Return [X, Y] of the center of cell containing provided text 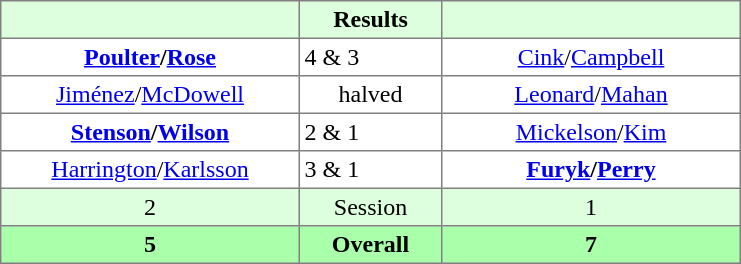
Cink/Campbell [591, 57]
halved [370, 95]
Leonard/Mahan [591, 95]
Overall [370, 245]
Results [370, 20]
3 & 1 [370, 170]
Stenson/Wilson [150, 132]
Jiménez/McDowell [150, 95]
4 & 3 [370, 57]
2 & 1 [370, 132]
Mickelson/Kim [591, 132]
7 [591, 245]
Poulter/Rose [150, 57]
Furyk/Perry [591, 170]
Session [370, 207]
Harrington/Karlsson [150, 170]
5 [150, 245]
2 [150, 207]
1 [591, 207]
